Return the (x, y) coordinate for the center point of the cell that contains the specified text.  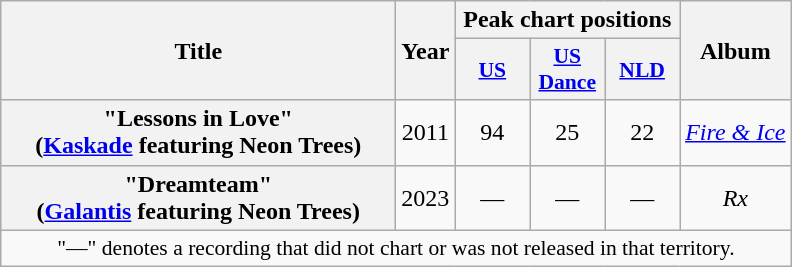
USDance (568, 70)
Album (736, 50)
25 (568, 132)
Year (426, 50)
"Lessons in Love"(Kaskade featuring Neon Trees) (198, 132)
2023 (426, 198)
2011 (426, 132)
Rx (736, 198)
Peak chart positions (568, 20)
Title (198, 50)
"Dreamteam"(Galantis featuring Neon Trees) (198, 198)
94 (492, 132)
NLD (642, 70)
Fire & Ice (736, 132)
"—" denotes a recording that did not chart or was not released in that territory. (396, 248)
22 (642, 132)
US (492, 70)
